Determine the [X, Y] coordinate at the center of the cell enclosing the given text.  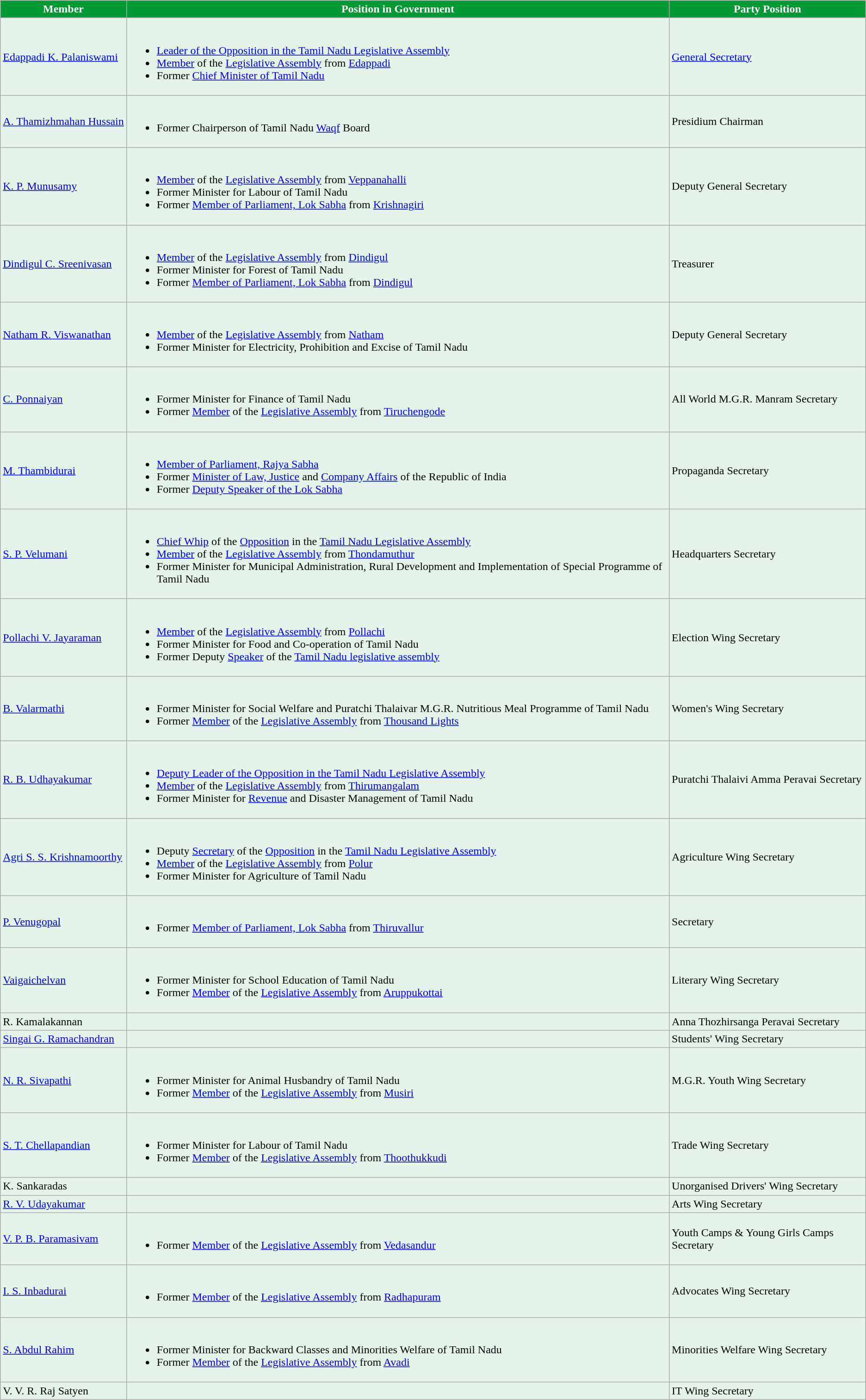
V. P. B. Paramasivam [64, 1239]
Vaigaichelvan [64, 980]
Former Minister for Labour of Tamil NaduFormer Member of the Legislative Assembly from Thoothukkudi [398, 1145]
Agriculture Wing Secretary [768, 857]
Students' Wing Secretary [768, 1039]
Former Minister for Finance of Tamil NaduFormer Member of the Legislative Assembly from Tiruchengode [398, 399]
Dindigul C. Sreenivasan [64, 264]
Former Minister for School Education of Tamil NaduFormer Member of the Legislative Assembly from Aruppukottai [398, 980]
Presidium Chairman [768, 121]
Youth Camps & Young Girls Camps Secretary [768, 1239]
Pollachi V. Jayaraman [64, 638]
I. S. Inbadurai [64, 1291]
S. P. Velumani [64, 554]
Agri S. S. Krishnamoorthy [64, 857]
K. Sankaradas [64, 1186]
Position in Government [398, 9]
Literary Wing Secretary [768, 980]
R. B. Udhayakumar [64, 779]
Natham R. Viswanathan [64, 335]
Propaganda Secretary [768, 470]
Former Member of Parliament, Lok Sabha from Thiruvallur [398, 922]
Headquarters Secretary [768, 554]
P. Venugopal [64, 922]
Singai G. Ramachandran [64, 1039]
Party Position [768, 9]
IT Wing Secretary [768, 1391]
Member of Parliament, Rajya SabhaFormer Minister of Law, Justice and Company Affairs of the Republic of IndiaFormer Deputy Speaker of the Lok Sabha [398, 470]
Former Chairperson of Tamil Nadu Waqf Board [398, 121]
Women's Wing Secretary [768, 708]
Former Minister for Animal Husbandry of Tamil NaduFormer Member of the Legislative Assembly from Musiri [398, 1080]
K. P. Munusamy [64, 186]
Leader of the Opposition in the Tamil Nadu Legislative AssemblyMember of the Legislative Assembly from EdappadiFormer Chief Minister of Tamil Nadu [398, 56]
M. Thambidurai [64, 470]
All World M.G.R. Manram Secretary [768, 399]
Anna Thozhirsanga Peravai Secretary [768, 1022]
Arts Wing Secretary [768, 1204]
Member [64, 9]
B. Valarmathi [64, 708]
Trade Wing Secretary [768, 1145]
Member of the Legislative Assembly from DindigulFormer Minister for Forest of Tamil NaduFormer Member of Parliament, Lok Sabha from Dindigul [398, 264]
Former Minister for Backward Classes and Minorities Welfare of Tamil NaduFormer Member of the Legislative Assembly from Avadi [398, 1350]
V. V. R. Raj Satyen [64, 1391]
Member of the Legislative Assembly from VeppanahalliFormer Minister for Labour of Tamil NaduFormer Member of Parliament, Lok Sabha from Krishnagiri [398, 186]
Secretary [768, 922]
N. R. Sivapathi [64, 1080]
Advocates Wing Secretary [768, 1291]
R. V. Udayakumar [64, 1204]
A. Thamizhmahan Hussain [64, 121]
Minorities Welfare Wing Secretary [768, 1350]
Member of the Legislative Assembly from NathamFormer Minister for Electricity, Prohibition and Excise of Tamil Nadu [398, 335]
S. T. Chellapandian [64, 1145]
Unorganised Drivers' Wing Secretary [768, 1186]
M.G.R. Youth Wing Secretary [768, 1080]
C. Ponnaiyan [64, 399]
Election Wing Secretary [768, 638]
R. Kamalakannan [64, 1022]
Treasurer [768, 264]
Former Member of the Legislative Assembly from Radhapuram [398, 1291]
Puratchi Thalaivi Amma Peravai Secretary [768, 779]
S. Abdul Rahim [64, 1350]
General Secretary [768, 56]
Edappadi K. Palaniswami [64, 56]
Former Member of the Legislative Assembly from Vedasandur [398, 1239]
